Search for the cell housing the specified text and yield its (x, y) center coordinate. 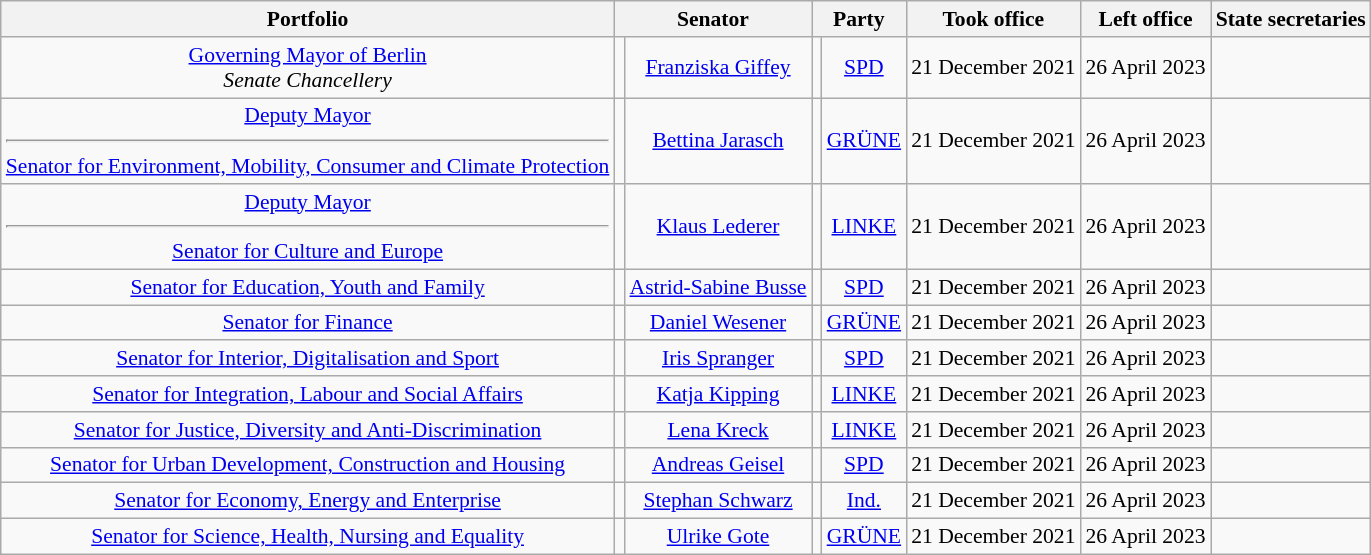
Senator (712, 19)
Ulrike Gote (718, 537)
Senator for Interior, Digitalisation and Sport (308, 359)
Ind. (864, 501)
Senator for Economy, Energy and Enterprise (308, 501)
Senator for Integration, Labour and Social Affairs (308, 394)
Stephan Schwarz (718, 501)
Andreas Geisel (718, 465)
Deputy MayorSenator for Culture and Europe (308, 227)
Klaus Lederer (718, 227)
Senator for Science, Health, Nursing and Equality (308, 537)
Left office (1146, 19)
Bettina Jarasch (718, 141)
Iris Spranger (718, 359)
Senator for Education, Youth and Family (308, 287)
Franziska Giffey (718, 68)
Lena Kreck (718, 430)
Governing Mayor of BerlinSenate Chancellery (308, 68)
Senator for Justice, Diversity and Anti-Discrimination (308, 430)
Senator for Urban Development, Construction and Housing (308, 465)
Katja Kipping (718, 394)
Took office (993, 19)
Portfolio (308, 19)
Deputy MayorSenator for Environment, Mobility, Consumer and Climate Protection (308, 141)
Senator for Finance (308, 323)
Astrid-Sabine Busse (718, 287)
Daniel Wesener (718, 323)
State secretaries (1291, 19)
Party (860, 19)
